Find where the given text appears and provide that cell's center as (X, Y) coordinate. 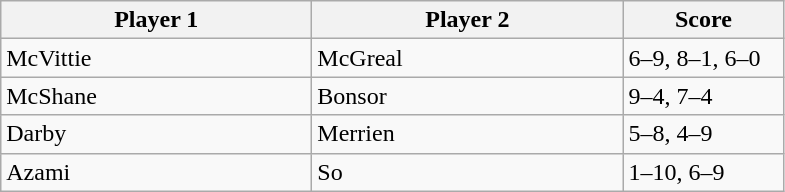
Player 1 (156, 20)
9–4, 7–4 (704, 96)
Score (704, 20)
Darby (156, 134)
5–8, 4–9 (704, 134)
Player 2 (468, 20)
Merrien (468, 134)
6–9, 8–1, 6–0 (704, 58)
1–10, 6–9 (704, 172)
Bonsor (468, 96)
Azami (156, 172)
McVittie (156, 58)
McGreal (468, 58)
McShane (156, 96)
So (468, 172)
